Provide the (X, Y) coordinate of the cell's center where the given text is located.  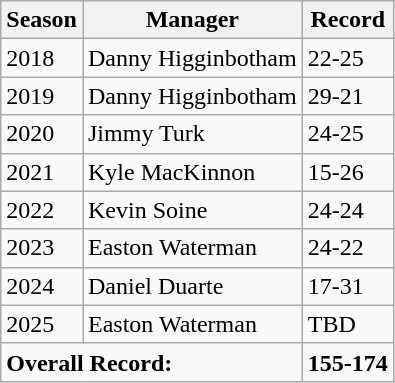
Manager (192, 20)
24-25 (348, 134)
Kyle MacKinnon (192, 172)
2023 (42, 248)
155-174 (348, 362)
2025 (42, 324)
29-21 (348, 96)
2020 (42, 134)
24-24 (348, 210)
Jimmy Turk (192, 134)
Overall Record: (152, 362)
2021 (42, 172)
2024 (42, 286)
TBD (348, 324)
24-22 (348, 248)
Daniel Duarte (192, 286)
2019 (42, 96)
17-31 (348, 286)
2022 (42, 210)
Record (348, 20)
15-26 (348, 172)
Kevin Soine (192, 210)
22-25 (348, 58)
Season (42, 20)
2018 (42, 58)
